Output the [x, y] coordinate of the center of the cell containing the given text.  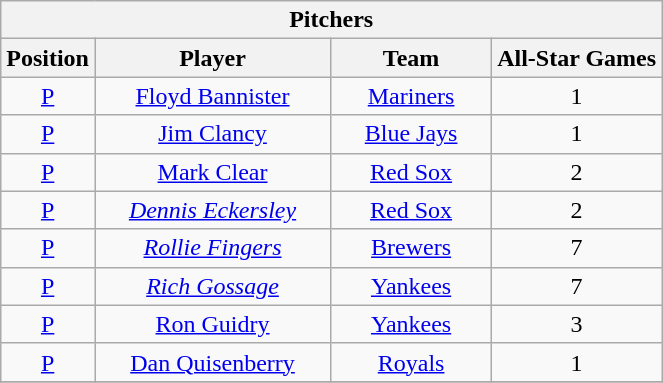
3 [577, 324]
Mariners [412, 96]
Player [212, 58]
Blue Jays [412, 134]
Position [48, 58]
Ron Guidry [212, 324]
Team [412, 58]
Mark Clear [212, 172]
Pitchers [332, 20]
Floyd Bannister [212, 96]
Dennis Eckersley [212, 210]
Brewers [412, 248]
Dan Quisenberry [212, 362]
Rich Gossage [212, 286]
Jim Clancy [212, 134]
Rollie Fingers [212, 248]
All-Star Games [577, 58]
Royals [412, 362]
